Identify which cell holds the provided text, then report its [x, y] central coordinate. 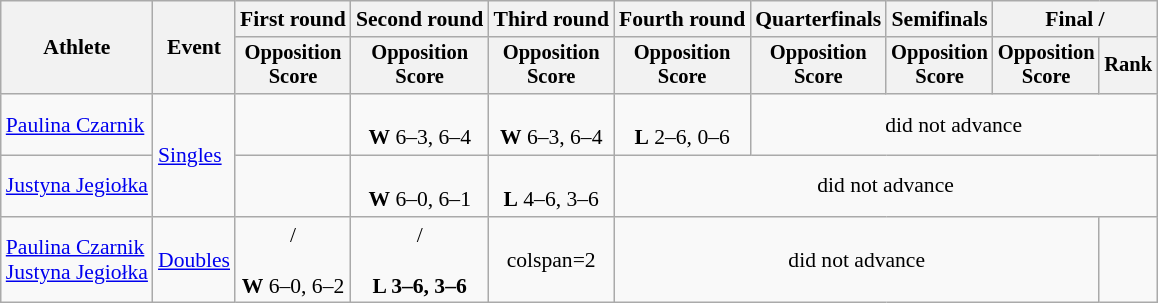
L 2–6, 0–6 [682, 124]
Quarterfinals [818, 19]
Singles [194, 155]
Paulina Czarnik [77, 124]
Justyna Jegiołka [77, 186]
Final / [1075, 19]
First round [293, 19]
Rank [1128, 66]
Semifinals [940, 19]
Second round [420, 19]
L 4–6, 3–6 [551, 186]
Athlete [77, 48]
W 6–0, 6–1 [420, 186]
Fourth round [682, 19]
Event [194, 48]
Third round [551, 19]
